Return (x, y) of the center of cell containing provided text 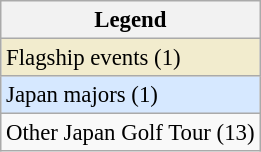
Legend (130, 20)
Flagship events (1) (130, 58)
Other Japan Golf Tour (13) (130, 133)
Japan majors (1) (130, 95)
